From the cell containing the given text, extract its center point as (x, y) coordinate. 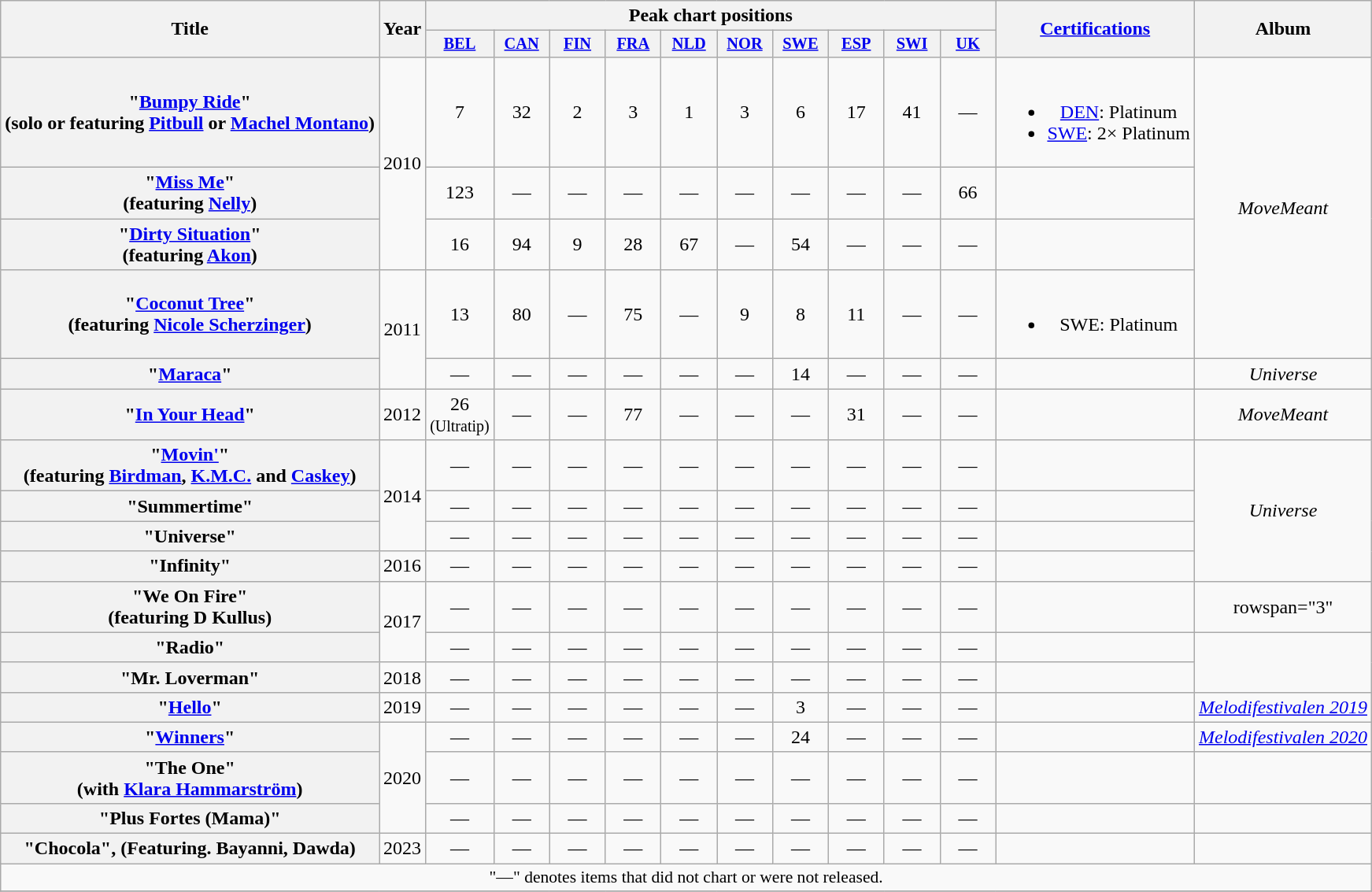
2 (578, 112)
Melodifestivalen 2020 (1283, 737)
Year (403, 29)
Title (190, 29)
"Summertime" (190, 506)
CAN (521, 44)
1 (690, 112)
2012 (403, 414)
FIN (578, 44)
BEL (460, 44)
17 (856, 112)
2023 (403, 849)
"We On Fire" (featuring D Kullus) (190, 606)
"Plus Fortes (Mama)" (190, 818)
SWE: Platinum (1096, 315)
"Coconut Tree" (featuring Nicole Scherzinger) (190, 315)
2016 (403, 566)
"Radio" (190, 647)
"Movin'" (featuring Birdman, K.M.C. and Caskey) (190, 466)
24 (800, 737)
123 (460, 194)
"Dirty Situation" (featuring Akon) (190, 244)
"Bumpy Ride" (solo or featuring Pitbull or Machel Montano) (190, 112)
Album (1283, 29)
41 (912, 112)
"Universe" (190, 536)
2010 (403, 163)
SWE (800, 44)
UK (968, 44)
ESP (856, 44)
66 (968, 194)
54 (800, 244)
77 (633, 414)
2014 (403, 496)
2017 (403, 622)
FRA (633, 44)
2020 (403, 778)
94 (521, 244)
Melodifestivalen 2019 (1283, 707)
"Infinity" (190, 566)
31 (856, 414)
2018 (403, 677)
16 (460, 244)
"—" denotes items that did not chart or were not released. (686, 878)
"Mr. Loverman" (190, 677)
"Maraca" (190, 374)
NOR (745, 44)
14 (800, 374)
Certifications (1096, 29)
11 (856, 315)
75 (633, 315)
"Chocola", (Featuring. Bayanni, Dawda) (190, 849)
NLD (690, 44)
32 (521, 112)
13 (460, 315)
"Winners" (190, 737)
26(Ultratip) (460, 414)
rowspan="3" (1283, 606)
7 (460, 112)
"Miss Me" (featuring Nelly) (190, 194)
2019 (403, 707)
6 (800, 112)
80 (521, 315)
"The One" (with Klara Hammarström) (190, 778)
67 (690, 244)
28 (633, 244)
Peak chart positions (711, 16)
8 (800, 315)
2011 (403, 329)
DEN: PlatinumSWE: 2× Platinum (1096, 112)
"Hello" (190, 707)
SWI (912, 44)
"In Your Head" (190, 414)
